Return the (X, Y) coordinate for the center point of the cell that contains the specified text.  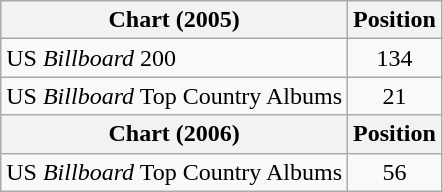
56 (395, 172)
Chart (2006) (174, 134)
134 (395, 58)
21 (395, 96)
US Billboard 200 (174, 58)
Chart (2005) (174, 20)
